For the text-containing cell, return its midpoint in (x, y) coordinate format. 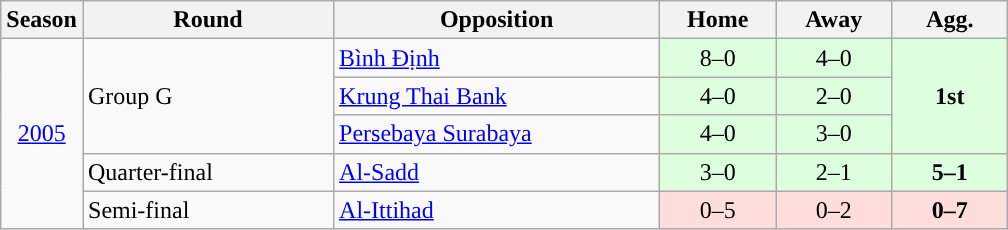
Persebaya Surabaya (497, 134)
Season (42, 20)
Away (834, 20)
8–0 (718, 58)
0–7 (950, 210)
Home (718, 20)
1st (950, 96)
2–1 (834, 172)
0–2 (834, 210)
Al-Ittihad (497, 210)
Group G (208, 96)
5–1 (950, 172)
Agg. (950, 20)
Quarter-final (208, 172)
Opposition (497, 20)
2–0 (834, 96)
Al-Sadd (497, 172)
0–5 (718, 210)
Krung Thai Bank (497, 96)
Round (208, 20)
Semi-final (208, 210)
Bình Định (497, 58)
2005 (42, 134)
